Extract the [x, y] coordinate from the center of the cell holding the provided text.  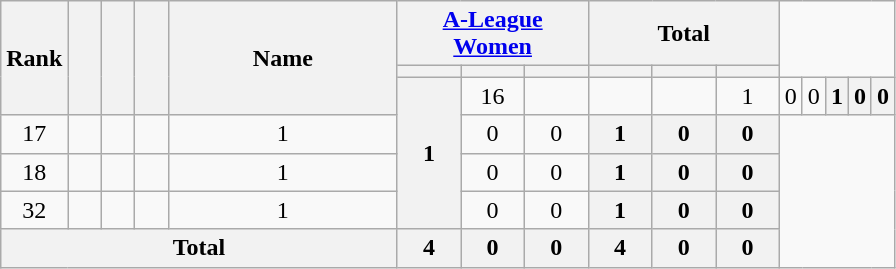
32 [34, 210]
17 [34, 134]
Name [284, 58]
16 [493, 96]
A-League Women [492, 34]
Rank [34, 58]
18 [34, 172]
